Find where the given text appears and provide that cell's center as [X, Y] coordinate. 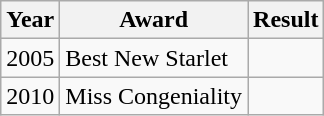
Miss Congeniality [154, 96]
Result [286, 20]
2010 [30, 96]
2005 [30, 58]
Award [154, 20]
Best New Starlet [154, 58]
Year [30, 20]
